Output the (X, Y) coordinate of the center of the cell containing the given text.  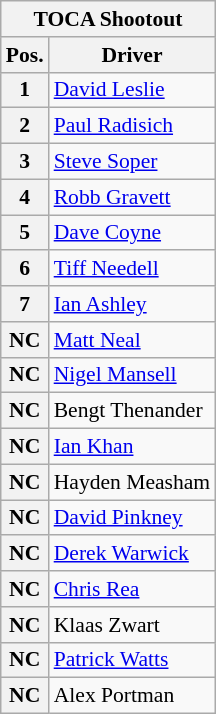
Dave Coyne (132, 233)
5 (25, 233)
Klaas Zwart (132, 625)
Nigel Mansell (132, 375)
Chris Rea (132, 589)
David Leslie (132, 90)
Tiff Needell (132, 269)
Ian Khan (132, 447)
Robb Gravett (132, 197)
6 (25, 269)
Hayden Measham (132, 482)
Ian Ashley (132, 304)
Steve Soper (132, 162)
Paul Radisich (132, 126)
Driver (132, 55)
7 (25, 304)
TOCA Shootout (108, 19)
Pos. (25, 55)
2 (25, 126)
Matt Neal (132, 340)
3 (25, 162)
1 (25, 90)
Alex Portman (132, 696)
4 (25, 197)
Derek Warwick (132, 554)
Bengt Thenander (132, 411)
Patrick Watts (132, 660)
David Pinkney (132, 518)
